Locate the cell with the specified text and output its [x, y] center coordinate. 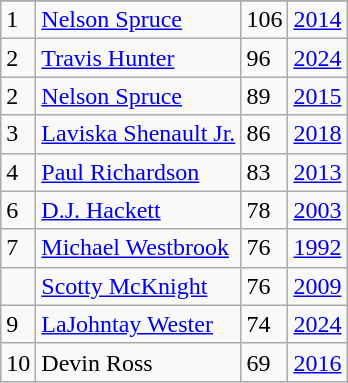
86 [264, 134]
1992 [318, 248]
2015 [318, 96]
4 [18, 172]
LaJohntay Wester [138, 324]
2018 [318, 134]
7 [18, 248]
Laviska Shenault Jr. [138, 134]
2013 [318, 172]
10 [18, 362]
3 [18, 134]
96 [264, 58]
1 [18, 20]
2014 [318, 20]
2016 [318, 362]
78 [264, 210]
Paul Richardson [138, 172]
Travis Hunter [138, 58]
106 [264, 20]
D.J. Hackett [138, 210]
2003 [318, 210]
2009 [318, 286]
Devin Ross [138, 362]
74 [264, 324]
83 [264, 172]
69 [264, 362]
6 [18, 210]
89 [264, 96]
9 [18, 324]
Scotty McKnight [138, 286]
Michael Westbrook [138, 248]
